Find where the given text appears and provide that cell's center as [X, Y] coordinate. 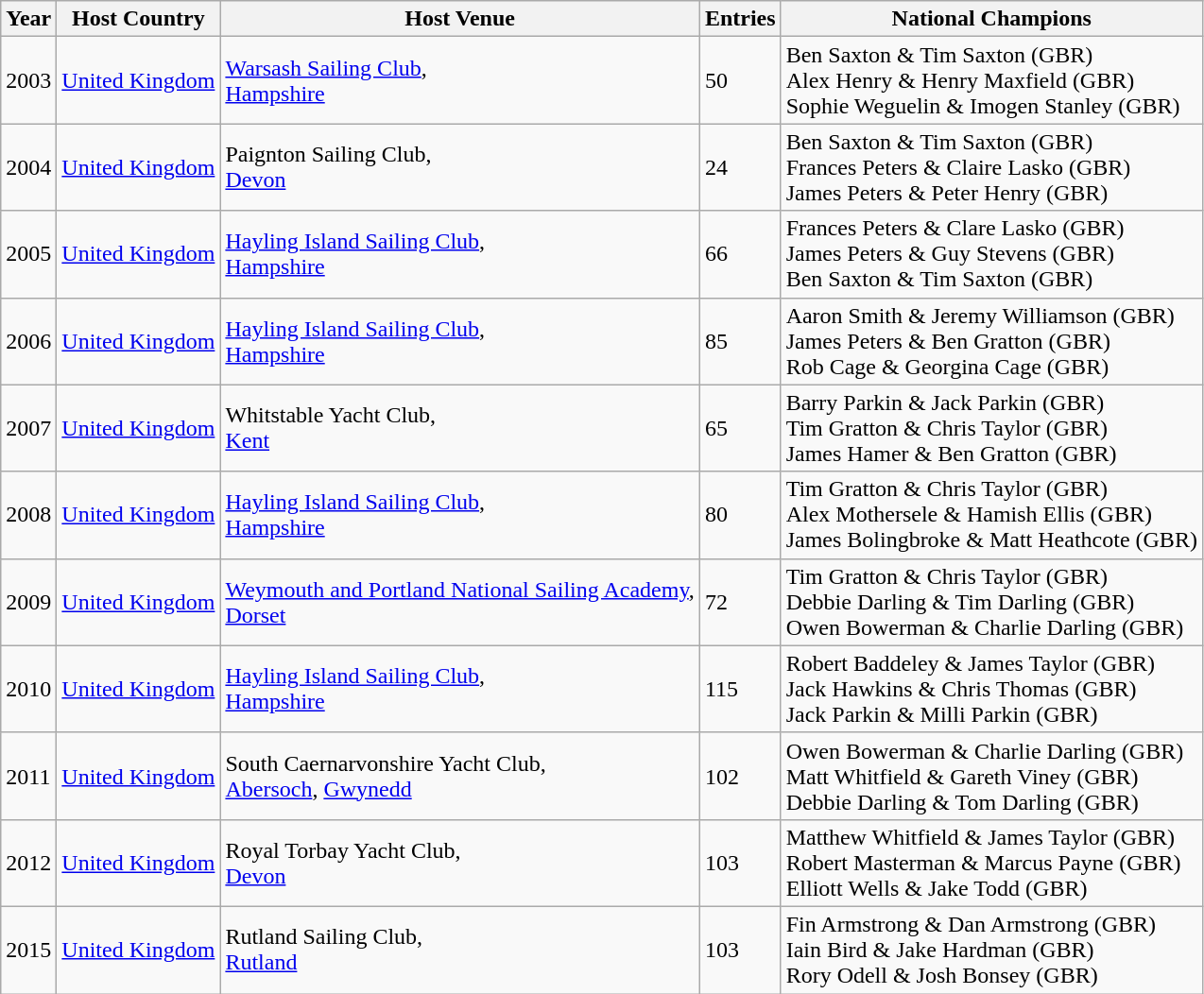
Whitstable Yacht Club, Kent [459, 428]
72 [740, 602]
102 [740, 776]
2007 [28, 428]
80 [740, 515]
2010 [28, 689]
Warsash Sailing Club,Hampshire [459, 80]
2006 [28, 341]
Tim Gratton & Chris Taylor (GBR) Alex Mothersele & Hamish Ellis (GBR) James Bolingbroke & Matt Heathcote (GBR) [991, 515]
65 [740, 428]
Aaron Smith & Jeremy Williamson (GBR) James Peters & Ben Gratton (GBR) Rob Cage & Georgina Cage (GBR) [991, 341]
Ben Saxton & Tim Saxton (GBR) Frances Peters & Claire Lasko (GBR) James Peters & Peter Henry (GBR) [991, 167]
Entries [740, 19]
2005 [28, 254]
2008 [28, 515]
Host Country [138, 19]
National Champions [991, 19]
50 [740, 80]
2004 [28, 167]
Barry Parkin & Jack Parkin (GBR) Tim Gratton & Chris Taylor (GBR) James Hamer & Ben Gratton (GBR) [991, 428]
Year [28, 19]
66 [740, 254]
2011 [28, 776]
2015 [28, 950]
Tim Gratton & Chris Taylor (GBR) Debbie Darling & Tim Darling (GBR) Owen Bowerman & Charlie Darling (GBR) [991, 602]
Rutland Sailing Club, Rutland [459, 950]
Paignton Sailing Club,Devon [459, 167]
Robert Baddeley & James Taylor (GBR) Jack Hawkins & Chris Thomas (GBR) Jack Parkin & Milli Parkin (GBR) [991, 689]
2012 [28, 863]
Frances Peters & Clare Lasko (GBR) James Peters & Guy Stevens (GBR) Ben Saxton & Tim Saxton (GBR) [991, 254]
Ben Saxton & Tim Saxton (GBR) Alex Henry & Henry Maxfield (GBR) Sophie Weguelin & Imogen Stanley (GBR) [991, 80]
24 [740, 167]
2009 [28, 602]
Matthew Whitfield & James Taylor (GBR) Robert Masterman & Marcus Payne (GBR) Elliott Wells & Jake Todd (GBR) [991, 863]
South Caernarvonshire Yacht Club, Abersoch, Gwynedd [459, 776]
Weymouth and Portland National Sailing Academy, Dorset [459, 602]
Fin Armstrong & Dan Armstrong (GBR) Iain Bird & Jake Hardman (GBR) Rory Odell & Josh Bonsey (GBR) [991, 950]
85 [740, 341]
Host Venue [459, 19]
Royal Torbay Yacht Club, Devon [459, 863]
115 [740, 689]
2003 [28, 80]
Owen Bowerman & Charlie Darling (GBR) Matt Whitfield & Gareth Viney (GBR) Debbie Darling & Tom Darling (GBR) [991, 776]
